Extract the [X, Y] coordinate from the center of the cell holding the provided text.  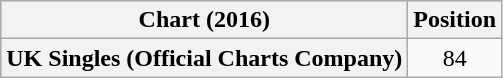
84 [455, 58]
Chart (2016) [204, 20]
Position [455, 20]
UK Singles (Official Charts Company) [204, 58]
